Return the [x, y] coordinate for the center point of the cell that contains the specified text.  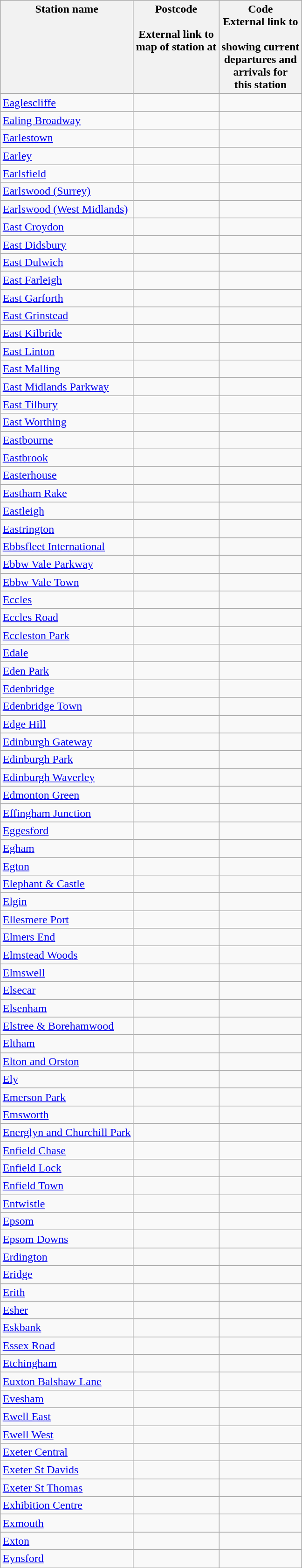
Eridge [67, 1275]
Energlyn and Churchill Park [67, 1132]
Effingham Junction [67, 813]
Emerson Park [67, 1097]
Emsworth [67, 1115]
Earlsfield [67, 174]
Eccleston Park [67, 635]
Elmers End [67, 937]
Edmonton Green [67, 795]
Eastrington [67, 529]
Eccles Road [67, 618]
East Garforth [67, 298]
Exhibition Centre [67, 1505]
Euxton Balshaw Lane [67, 1381]
Exeter Central [67, 1452]
Eden Park [67, 671]
Edge Hill [67, 724]
Eastleigh [67, 511]
Egton [67, 866]
Eskbank [67, 1328]
Ellesmere Port [67, 920]
Epsom Downs [67, 1239]
Ebbw Vale Parkway [67, 564]
East Dulwich [67, 262]
Earlswood (Surrey) [67, 191]
Ewell West [67, 1435]
East Linton [67, 351]
Erdington [67, 1257]
Earlestown [67, 138]
East Didsbury [67, 244]
East Croydon [67, 227]
Ely [67, 1079]
Elton and Orston [67, 1061]
Ebbsfleet International [67, 546]
Enfield Lock [67, 1168]
East Grinstead [67, 316]
Edenbridge Town [67, 706]
Elmstead Woods [67, 955]
Earley [67, 156]
Evesham [67, 1399]
Eastbrook [67, 458]
East Farleigh [67, 280]
Eggesford [67, 830]
Epsom [67, 1221]
Easterhouse [67, 475]
Eastbourne [67, 440]
Elsenham [67, 1008]
Exmouth [67, 1523]
East Worthing [67, 422]
East Kilbride [67, 334]
Exeter St Davids [67, 1470]
Eaglescliffe [67, 103]
Edenbridge [67, 689]
Elmswell [67, 973]
Eynsford [67, 1559]
Edinburgh Park [67, 760]
Elgin [67, 902]
Exeter St Thomas [67, 1488]
Eccles [67, 600]
Egham [67, 848]
Enfield Town [67, 1186]
Essex Road [67, 1345]
Elephant & Castle [67, 884]
Ebbw Vale Town [67, 582]
Station name [67, 47]
Elsecar [67, 990]
Edinburgh Gateway [67, 742]
Edale [67, 653]
East Midlands Parkway [67, 387]
Erith [67, 1292]
Eltham [67, 1044]
Eastham Rake [67, 493]
CodeExternal link to showing currentdepartures andarrivals forthis station [261, 47]
Postcode External link to map of station at [176, 47]
Enfield Chase [67, 1150]
Esher [67, 1310]
Exton [67, 1541]
Earlswood (West Midlands) [67, 209]
Etchingham [67, 1363]
East Malling [67, 369]
Ealing Broadway [67, 120]
Ewell East [67, 1416]
Entwistle [67, 1204]
East Tilbury [67, 404]
Elstree & Borehamwood [67, 1026]
Edinburgh Waverley [67, 777]
